From the cell containing the given text, extract its center point as (X, Y) coordinate. 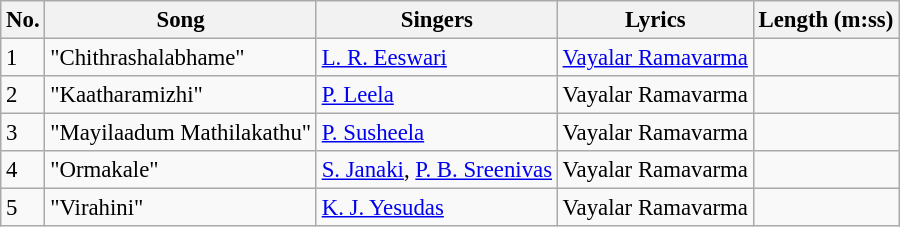
P. Leela (436, 95)
P. Susheela (436, 133)
Length (m:ss) (826, 20)
3 (23, 133)
S. Janaki, P. B. Sreenivas (436, 170)
Singers (436, 20)
1 (23, 58)
"Chithrashalabhame" (181, 58)
4 (23, 170)
5 (23, 208)
Song (181, 20)
K. J. Yesudas (436, 208)
"Mayilaadum Mathilakathu" (181, 133)
L. R. Eeswari (436, 58)
"Virahini" (181, 208)
No. (23, 20)
"Ormakale" (181, 170)
Lyrics (655, 20)
2 (23, 95)
"Kaatharamizhi" (181, 95)
